Locate the cell with the specified text and output its (x, y) center coordinate. 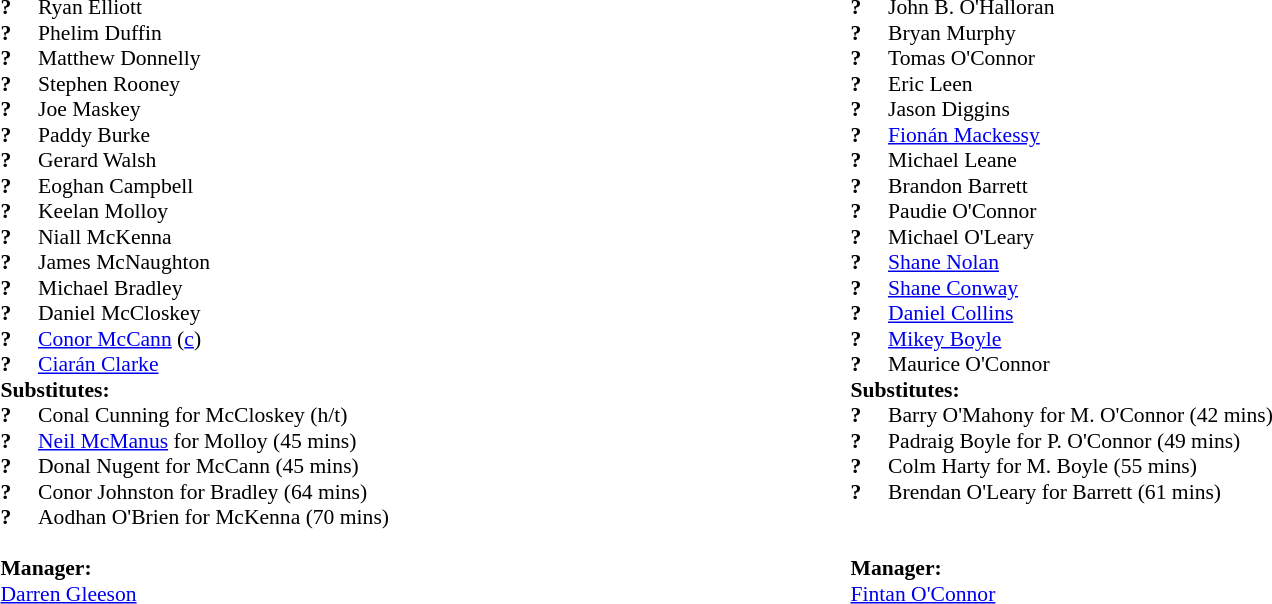
Conal Cunning for McCloskey (h/t) (214, 415)
Phelim Duffin (214, 33)
Matthew Donnelly (214, 59)
Gerard Walsh (214, 161)
Eoghan Campbell (214, 186)
Ciarán Clarke (214, 365)
Michael Bradley (214, 288)
Daniel McCloskey (214, 313)
Stephen Rooney (214, 84)
Conor McCann (c) (214, 339)
Manager: (194, 556)
Paddy Burke (214, 135)
James McNaughton (214, 263)
Keelan Molloy (214, 211)
Aodhan O'Brien for McKenna (70 mins) (214, 517)
Donal Nugent for McCann (45 mins) (214, 467)
Joe Maskey (214, 109)
Niall McKenna (214, 237)
Conor Johnston for Bradley (64 mins) (214, 492)
Neil McManus for Molloy (45 mins) (214, 441)
Substitutes: (194, 390)
